Extract the (x, y) coordinate from the center of the cell holding the provided text.  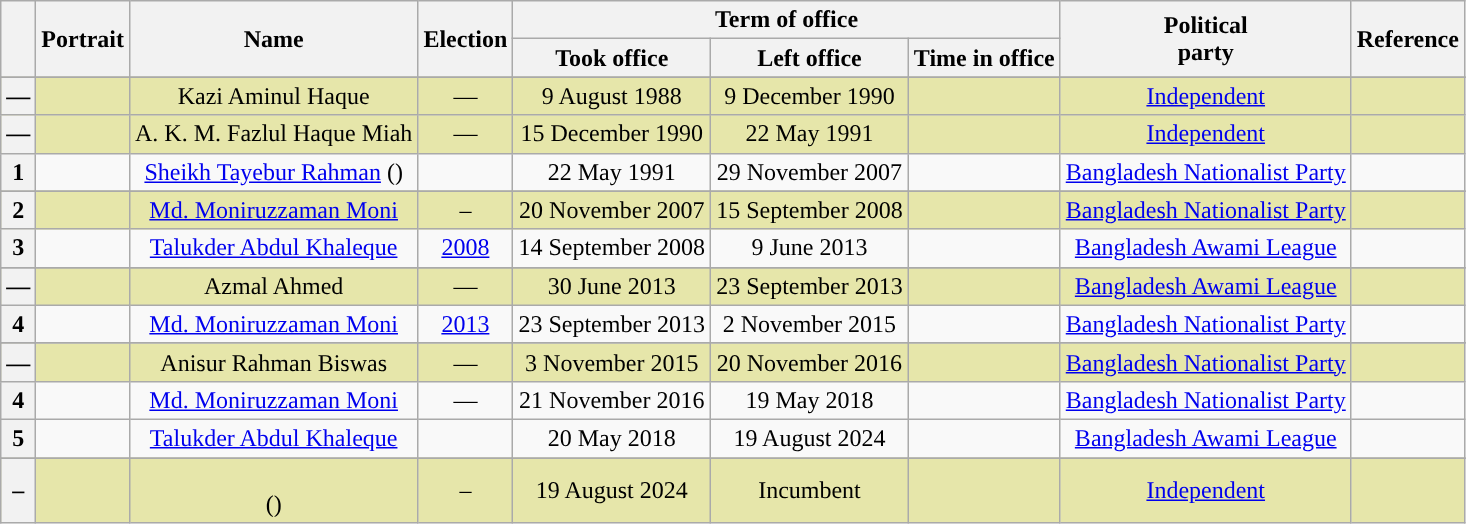
Reference (1408, 39)
19 May 2018 (810, 400)
Election (466, 39)
Political party (1206, 39)
Incumbent (810, 490)
14 September 2008 (612, 248)
A. K. M. Fazlul Haque Miah (273, 134)
Left office (810, 58)
Sheikh Tayebur Rahman () (273, 172)
5 (18, 438)
29 November 2007 (810, 172)
30 June 2013 (612, 286)
20 May 2018 (612, 438)
2008 (466, 248)
Name (273, 39)
Anisur Rahman Biswas (273, 362)
Took office (612, 58)
Kazi Aminul Haque (273, 96)
2 November 2015 (810, 324)
Term of office (786, 20)
21 November 2016 (612, 400)
Azmal Ahmed (273, 286)
2013 (466, 324)
Time in office (984, 58)
() (273, 490)
9 December 1990 (810, 96)
15 September 2008 (810, 210)
20 November 2016 (810, 362)
9 June 2013 (810, 248)
3 November 2015 (612, 362)
9 August 1988 (612, 96)
2 (18, 210)
20 November 2007 (612, 210)
1 (18, 172)
Portrait (83, 39)
15 December 1990 (612, 134)
3 (18, 248)
